From the cell containing the given text, extract its center point as (x, y) coordinate. 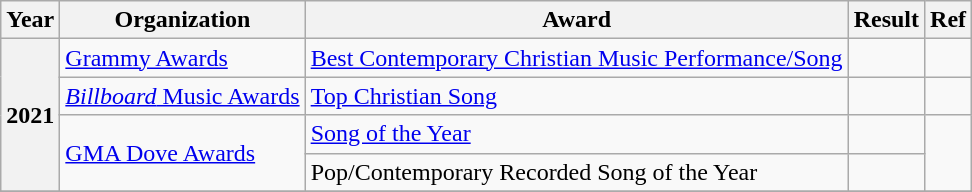
Top Christian Song (576, 96)
Best Contemporary Christian Music Performance/Song (576, 58)
Grammy Awards (182, 58)
Result (886, 20)
2021 (30, 115)
Organization (182, 20)
Year (30, 20)
Pop/Contemporary Recorded Song of the Year (576, 172)
Song of the Year (576, 134)
GMA Dove Awards (182, 153)
Billboard Music Awards (182, 96)
Ref (948, 20)
Award (576, 20)
